Scan for the cell matching the given text and deliver its [x, y] coordinate at center. 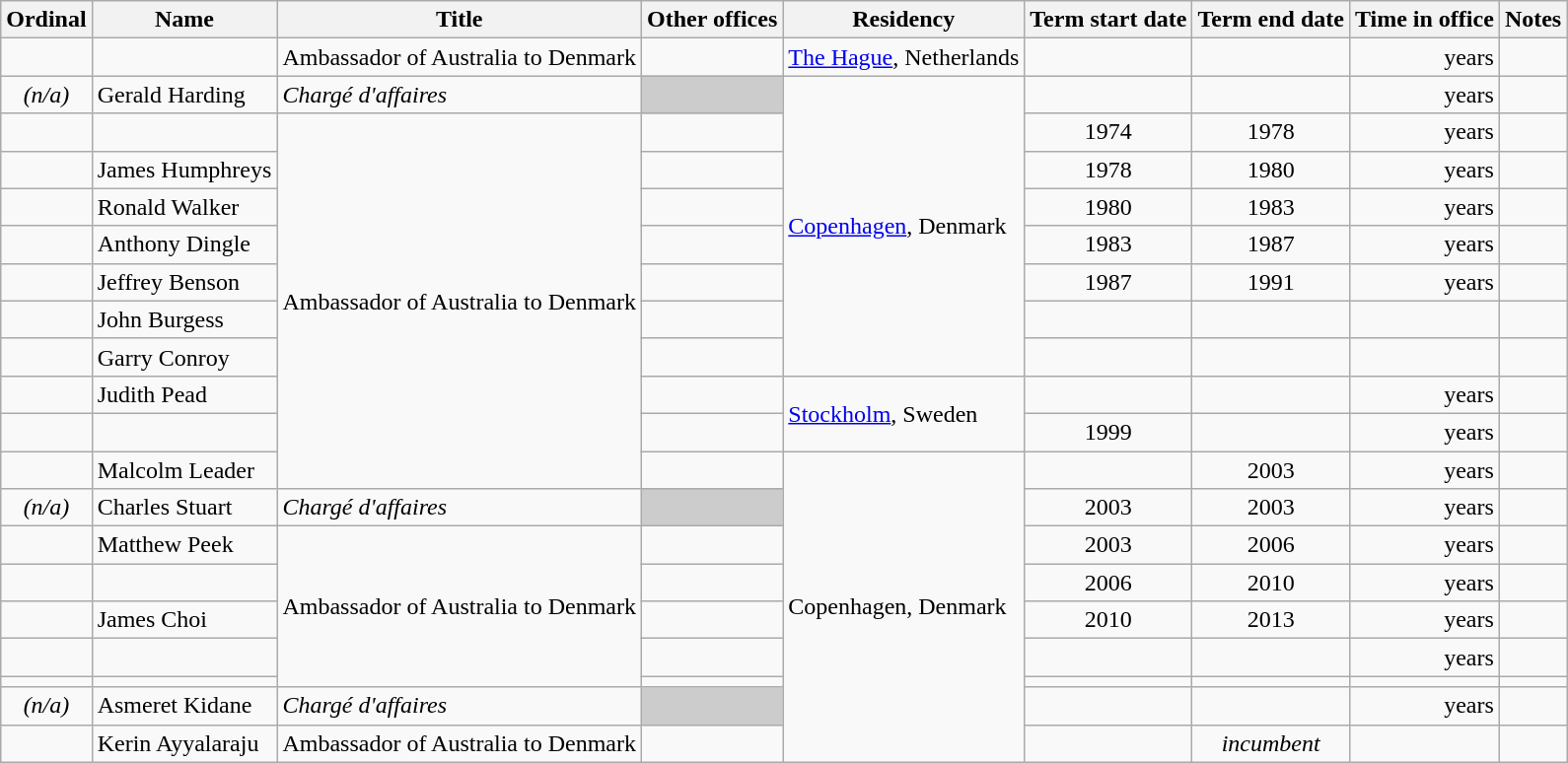
Judith Pead [184, 394]
Kerin Ayyalaraju [184, 743]
1974 [1108, 132]
James Choi [184, 620]
Term end date [1271, 20]
James Humphreys [184, 170]
Time in office [1424, 20]
John Burgess [184, 319]
incumbent [1271, 743]
Stockholm, Sweden [903, 413]
1991 [1271, 282]
Ronald Walker [184, 207]
Matthew Peek [184, 545]
Other offices [712, 20]
Ordinal [46, 20]
Charles Stuart [184, 508]
Malcolm Leader [184, 470]
Jeffrey Benson [184, 282]
Anthony Dingle [184, 244]
Notes [1532, 20]
Term start date [1108, 20]
Title [460, 20]
Gerald Harding [184, 95]
Asmeret Kidane [184, 706]
The Hague, Netherlands [903, 57]
Garry Conroy [184, 357]
Residency [903, 20]
1999 [1108, 432]
2013 [1271, 620]
Name [184, 20]
